Search for the cell housing the specified text and yield its [X, Y] center coordinate. 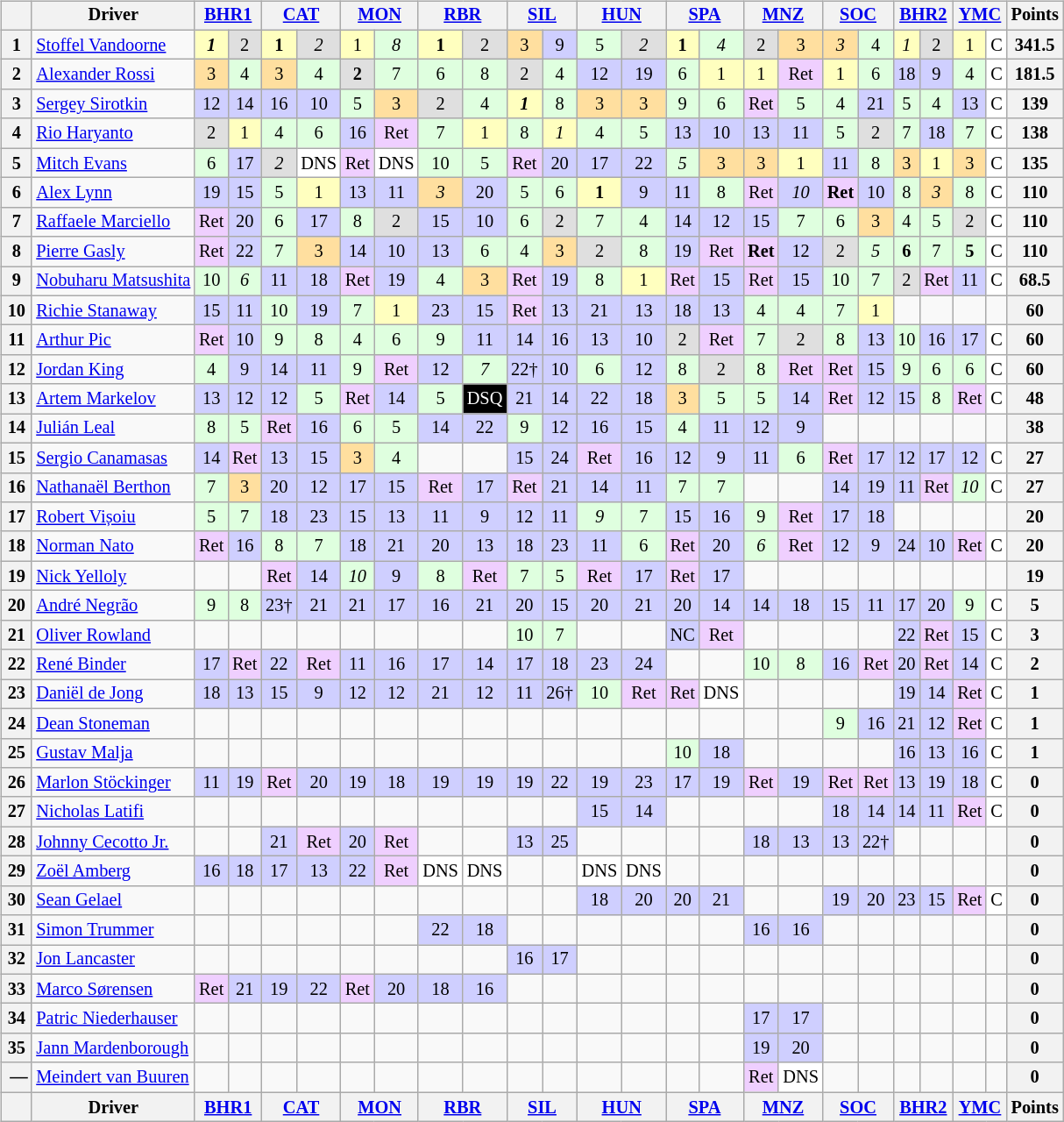
Raffaele Marciello [113, 222]
Jon Lancaster [113, 960]
Jordan King [113, 370]
Zoël Amberg [113, 871]
135 [1035, 163]
Pierre Gasly [113, 252]
Rio Haryanto [113, 133]
26† [559, 694]
48 [1035, 399]
139 [1035, 104]
Meindert van Buuren [113, 1077]
Artem Markelov [113, 399]
Richie Stanaway [113, 310]
Nobuharu Matsushita [113, 281]
Alex Lynn [113, 193]
Johnny Cecotto Jr. [113, 841]
Sergey Sirotkin [113, 104]
— [16, 1077]
Nick Yelloly [113, 576]
181.5 [1035, 75]
28 [16, 841]
68.5 [1035, 281]
Alexander Rossi [113, 75]
Oliver Rowland [113, 635]
26 [16, 783]
Dean Stoneman [113, 723]
33 [16, 989]
29 [16, 871]
30 [16, 900]
Mitch Evans [113, 163]
André Negrão [113, 606]
Julián Leal [113, 429]
Daniël de Jong [113, 694]
Gustav Malja [113, 753]
Patric Niederhauser [113, 1019]
38 [1035, 429]
Sean Gelael [113, 900]
34 [16, 1019]
Nicholas Latifi [113, 812]
35 [16, 1048]
Marco Sørensen [113, 989]
Jann Mardenborough [113, 1048]
23† [279, 606]
341.5 [1035, 45]
Simon Trummer [113, 930]
Nathanaël Berthon [113, 487]
Marlon Stöckinger [113, 783]
31 [16, 930]
Norman Nato [113, 546]
Sergio Canamasas [113, 458]
Stoffel Vandoorne [113, 45]
32 [16, 960]
DSQ [485, 399]
138 [1035, 133]
NC [683, 635]
René Binder [113, 664]
Arthur Pic [113, 340]
Robert Vișoiu [113, 517]
